Extract the (x, y) coordinate from the center of the cell holding the provided text.  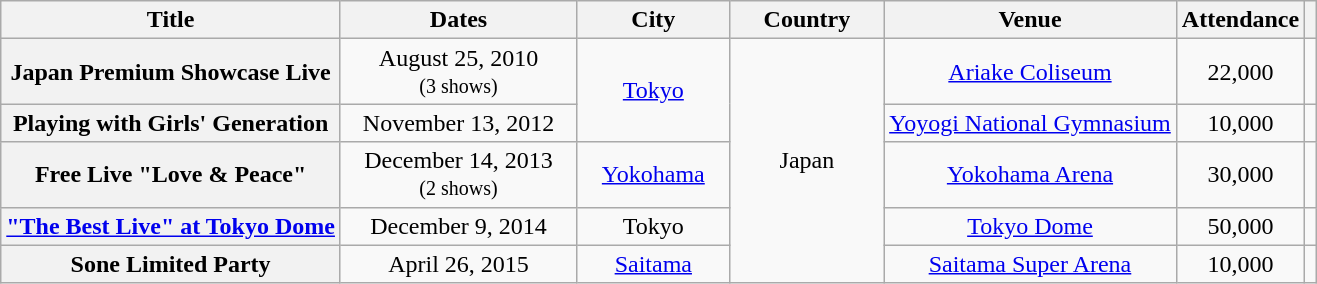
30,000 (1240, 174)
Free Live "Love & Peace" (171, 174)
Yoyogi National Gymnasium (1030, 123)
Japan (807, 161)
Saitama (654, 264)
December 9, 2014 (458, 226)
Title (171, 20)
Japan Premium Showcase Live (171, 72)
Dates (458, 20)
Ariake Coliseum (1030, 72)
Sone Limited Party (171, 264)
Yokohama Arena (1030, 174)
November 13, 2012 (458, 123)
Tokyo Dome (1030, 226)
December 14, 2013(2 shows) (458, 174)
Saitama Super Arena (1030, 264)
"The Best Live" at Tokyo Dome (171, 226)
August 25, 2010(3 shows) (458, 72)
Attendance (1240, 20)
April 26, 2015 (458, 264)
50,000 (1240, 226)
Playing with Girls' Generation (171, 123)
Country (807, 20)
City (654, 20)
Venue (1030, 20)
22,000 (1240, 72)
Yokohama (654, 174)
